Scan for the cell matching the given text and deliver its (x, y) coordinate at center. 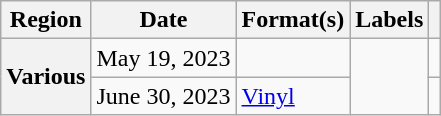
June 30, 2023 (164, 96)
Date (164, 20)
Region (46, 20)
May 19, 2023 (164, 58)
Various (46, 77)
Format(s) (293, 20)
Labels (390, 20)
Vinyl (293, 96)
